Identify which cell holds the provided text, then report its (x, y) central coordinate. 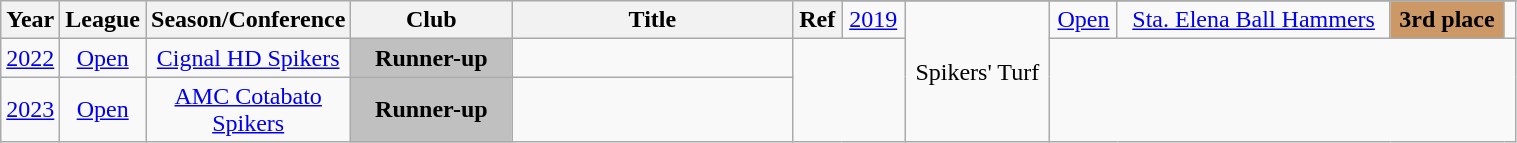
Club (432, 20)
3rd place (1447, 20)
Year (30, 20)
Ref (818, 20)
Season/Conference (248, 20)
League (103, 20)
2019 (874, 20)
2023 (30, 110)
Cignal HD Spikers (248, 58)
2022 (30, 58)
Title (652, 20)
AMC Cotabato Spikers (248, 110)
Sta. Elena Ball Hammers (1253, 20)
Spikers' Turf (978, 72)
